Provide the (X, Y) coordinate of the cell's center where the given text is located.  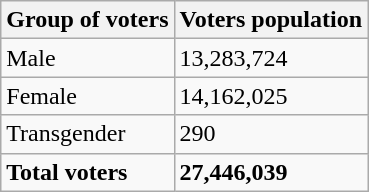
27,446,039 (271, 172)
Total voters (88, 172)
Female (88, 96)
Transgender (88, 134)
Voters population (271, 20)
Group of voters (88, 20)
Male (88, 58)
290 (271, 134)
13,283,724 (271, 58)
14,162,025 (271, 96)
